From the cell containing the given text, extract its center point as (X, Y) coordinate. 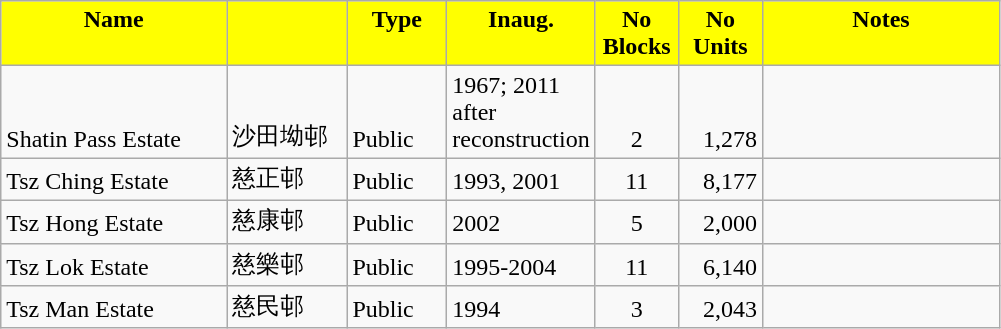
2 (636, 112)
Tsz Man Estate (114, 308)
2002 (521, 222)
Type (397, 34)
1993, 2001 (521, 180)
慈民邨 (287, 308)
慈正邨 (287, 180)
No Units (720, 34)
No Blocks (636, 34)
Tsz Hong Estate (114, 222)
2,043 (720, 308)
Notes (880, 34)
3 (636, 308)
1967; 2011 after reconstruction (521, 112)
慈康邨 (287, 222)
5 (636, 222)
Tsz Lok Estate (114, 264)
Name (114, 34)
Tsz Ching Estate (114, 180)
Inaug. (521, 34)
6,140 (720, 264)
8,177 (720, 180)
2,000 (720, 222)
沙田坳邨 (287, 112)
1,278 (720, 112)
慈樂邨 (287, 264)
1994 (521, 308)
Shatin Pass Estate (114, 112)
1995-2004 (521, 264)
